Return (x, y) of the center of cell containing provided text 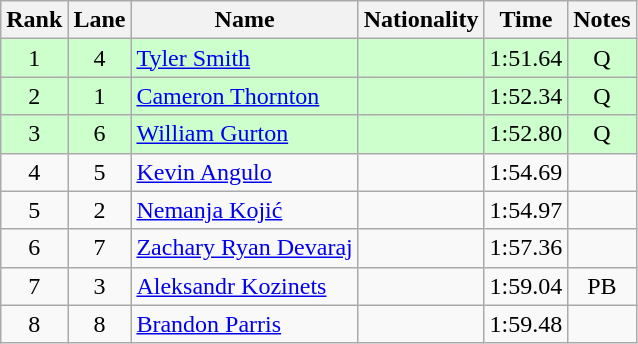
1:54.69 (526, 172)
1:52.80 (526, 134)
Nationality (421, 20)
Zachary Ryan Devaraj (244, 248)
1:52.34 (526, 96)
1:57.36 (526, 248)
Brandon Parris (244, 324)
1:59.48 (526, 324)
1:54.97 (526, 210)
William Gurton (244, 134)
Aleksandr Kozinets (244, 286)
Kevin Angulo (244, 172)
Time (526, 20)
Notes (602, 20)
Name (244, 20)
Lane (100, 20)
Cameron Thornton (244, 96)
Tyler Smith (244, 58)
Nemanja Kojić (244, 210)
Rank (34, 20)
1:51.64 (526, 58)
PB (602, 286)
1:59.04 (526, 286)
